Return the [X, Y] coordinate for the center point of the cell that contains the specified text.  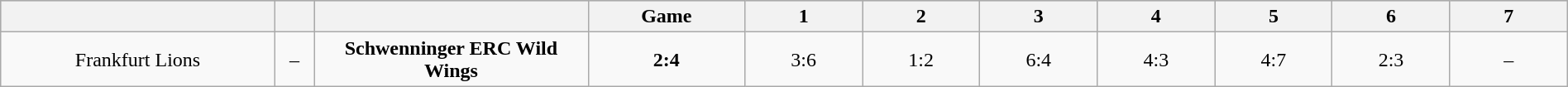
2 [921, 17]
2:3 [1391, 60]
1 [804, 17]
1:2 [921, 60]
7 [1508, 17]
Frankfurt Lions [138, 60]
6 [1391, 17]
3 [1039, 17]
Schwenninger ERC Wild Wings [452, 60]
3:6 [804, 60]
6:4 [1039, 60]
Game [667, 17]
4 [1156, 17]
4:3 [1156, 60]
2:4 [667, 60]
5 [1274, 17]
4:7 [1274, 60]
